For the text-containing cell, return its midpoint in [X, Y] coordinate format. 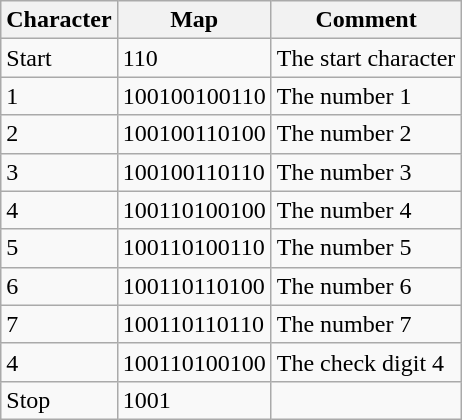
The number 1 [366, 96]
5 [59, 248]
The number 3 [366, 172]
6 [59, 286]
The number 7 [366, 324]
100100110110 [194, 172]
The number 6 [366, 286]
100100110100 [194, 134]
Start [59, 58]
3 [59, 172]
Character [59, 20]
The number 4 [366, 210]
The number 5 [366, 248]
100110110100 [194, 286]
Map [194, 20]
110 [194, 58]
2 [59, 134]
The number 2 [366, 134]
The check digit 4 [366, 362]
100110110110 [194, 324]
100100100110 [194, 96]
The start character [366, 58]
7 [59, 324]
Stop [59, 400]
100110100110 [194, 248]
1 [59, 96]
Comment [366, 20]
1001 [194, 400]
